For the text-containing cell, return its midpoint in (X, Y) coordinate format. 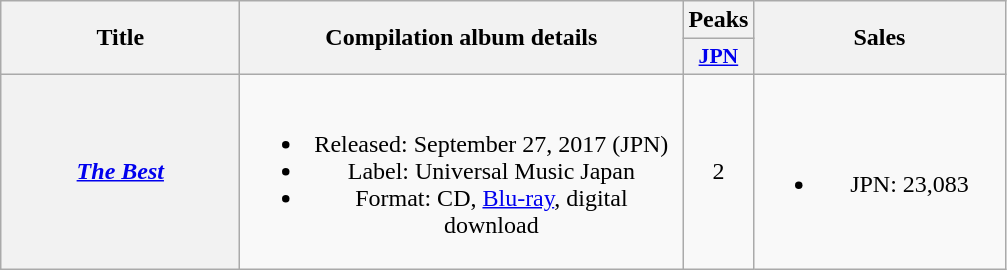
JPN (718, 57)
Peaks (718, 20)
Compilation album details (462, 38)
Title (120, 38)
The Best (120, 171)
JPN: 23,083 (880, 171)
Sales (880, 38)
Released: September 27, 2017 (JPN)Label: Universal Music JapanFormat: CD, Blu-ray, digital download (462, 171)
2 (718, 171)
